Scan for the cell matching the given text and deliver its (x, y) coordinate at center. 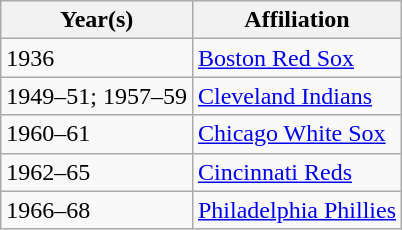
Year(s) (97, 20)
Cincinnati Reds (296, 172)
1936 (97, 58)
Philadelphia Phillies (296, 210)
Chicago White Sox (296, 134)
1960–61 (97, 134)
1949–51; 1957–59 (97, 96)
Affiliation (296, 20)
1966–68 (97, 210)
1962–65 (97, 172)
Boston Red Sox (296, 58)
Cleveland Indians (296, 96)
